Locate the cell with the specified text and output its [X, Y] center coordinate. 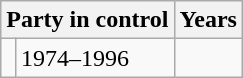
Years [208, 20]
Party in control [88, 20]
1974–1996 [94, 58]
